Detect which cell encompasses the target text, then output its [X, Y] center coordinate. 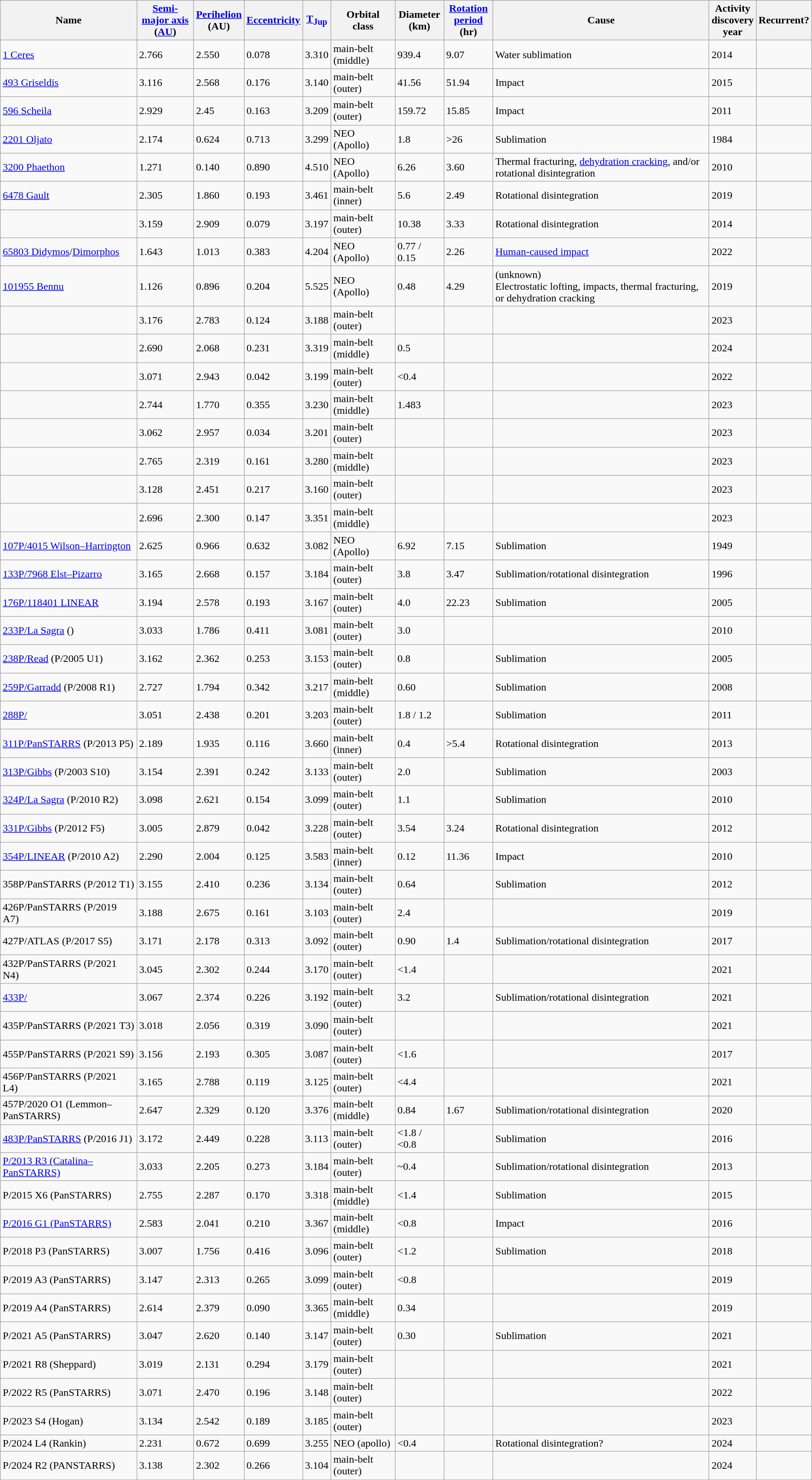
3.062 [165, 433]
2.449 [219, 1138]
2.300 [219, 518]
Rotational disintegration? [601, 1443]
1.786 [219, 631]
3.0 [419, 631]
~0.4 [419, 1167]
3.018 [165, 1025]
0.120 [273, 1110]
Activitydiscovery year [733, 20]
0.342 [273, 687]
3.660 [317, 743]
2.647 [165, 1110]
3.155 [165, 885]
2.193 [219, 1054]
2.041 [219, 1223]
455P/PanSTARRS (P/2021 S9) [69, 1054]
2.755 [165, 1195]
4.510 [317, 167]
6.92 [419, 546]
1.4 [468, 941]
313P/Gibbs (P/2003 S10) [69, 771]
2.943 [219, 377]
0.157 [273, 574]
2.49 [468, 195]
3.280 [317, 462]
3.172 [165, 1138]
Cause [601, 20]
0.090 [273, 1308]
P/2024 R2 (PANSTARRS) [69, 1465]
3.367 [317, 1223]
2.766 [165, 55]
Thermal fracturing, dehydration cracking, and/or rotational disintegration [601, 167]
3.230 [317, 405]
2.621 [219, 800]
0.713 [273, 139]
3.125 [317, 1082]
2.362 [219, 658]
3.128 [165, 489]
2.542 [219, 1421]
0.176 [273, 82]
2.379 [219, 1308]
939.4 [419, 55]
435P/PanSTARRS (P/2021 T3) [69, 1025]
3.047 [165, 1336]
Eccentricity [273, 20]
<1.8 / <0.8 [419, 1138]
2.696 [165, 518]
2.374 [219, 998]
433P/ [69, 998]
3.228 [317, 828]
41.56 [419, 82]
3.33 [468, 224]
2.438 [219, 715]
0.355 [273, 405]
1.126 [165, 286]
3.156 [165, 1054]
2.0 [419, 771]
2.068 [219, 348]
P/2023 S4 (Hogan) [69, 1421]
2.957 [219, 433]
2.578 [219, 602]
3.113 [317, 1138]
0.163 [273, 111]
427P/ATLAS (P/2017 S5) [69, 941]
<1.2 [419, 1251]
1.643 [165, 252]
(unknown)Electrostatic lofting, impacts, thermal fracturing, or dehydration cracking [601, 286]
331P/Gibbs (P/2012 F5) [69, 828]
P/2019 A4 (PanSTARRS) [69, 1308]
0.5 [419, 348]
1.483 [419, 405]
1.794 [219, 687]
0.253 [273, 658]
0.305 [273, 1054]
2.727 [165, 687]
0.236 [273, 885]
1.271 [165, 167]
2.189 [165, 743]
3.299 [317, 139]
<1.6 [419, 1054]
Semi-major axis(AU) [165, 20]
324P/La Sagra (P/2010 R2) [69, 800]
5.6 [419, 195]
0.890 [273, 167]
3.24 [468, 828]
0.624 [219, 139]
426P/PanSTARRS (P/2019 A7) [69, 913]
2201 Oljato [69, 139]
0.147 [273, 518]
3.2 [419, 998]
0.226 [273, 998]
2003 [733, 771]
10.38 [419, 224]
2.26 [468, 252]
3.154 [165, 771]
3.319 [317, 348]
1.8 [419, 139]
456P/PanSTARRS (P/2021 L4) [69, 1082]
1.756 [219, 1251]
0.77 / 0.15 [419, 252]
3.318 [317, 1195]
3.153 [317, 658]
159.72 [419, 111]
P/2022 R5 (PanSTARRS) [69, 1392]
311P/PanSTARRS (P/2013 P5) [69, 743]
2.45 [219, 111]
0.079 [273, 224]
1949 [733, 546]
0.189 [273, 1421]
0.265 [273, 1280]
3.54 [419, 828]
0.313 [273, 941]
2.765 [165, 462]
3.067 [165, 998]
2.668 [219, 574]
432P/PanSTARRS (P/2021 N4) [69, 969]
3.160 [317, 489]
>5.4 [468, 743]
2008 [733, 687]
3.8 [419, 574]
2.231 [165, 1443]
3.203 [317, 715]
0.204 [273, 286]
0.8 [419, 658]
3.081 [317, 631]
1.935 [219, 743]
0.632 [273, 546]
176P/118401 LINEAR [69, 602]
3.133 [317, 771]
3.376 [317, 1110]
493 Griseldis [69, 82]
22.23 [468, 602]
1.013 [219, 252]
1.8 / 1.2 [419, 715]
2.174 [165, 139]
4.204 [317, 252]
0.154 [273, 800]
3.096 [317, 1251]
>26 [468, 139]
3.171 [165, 941]
0.12 [419, 856]
101955 Bennu [69, 286]
3.045 [165, 969]
4.29 [468, 286]
3.090 [317, 1025]
P/2018 P3 (PanSTARRS) [69, 1251]
0.231 [273, 348]
0.966 [219, 546]
3.179 [317, 1365]
259P/Garradd (P/2008 R1) [69, 687]
3200 Phaethon [69, 167]
2.788 [219, 1082]
2.391 [219, 771]
5.525 [317, 286]
2.329 [219, 1110]
3.176 [165, 320]
3.116 [165, 82]
2.568 [219, 82]
596 Scheila [69, 111]
6478 Gault [69, 195]
2.783 [219, 320]
0.30 [419, 1336]
2.929 [165, 111]
3.255 [317, 1443]
9.07 [468, 55]
2.4 [419, 913]
2.583 [165, 1223]
2.625 [165, 546]
3.019 [165, 1365]
3.162 [165, 658]
0.244 [273, 969]
457P/2020 O1 (Lemmon–PanSTARRS) [69, 1110]
3.461 [317, 195]
0.411 [273, 631]
TJup [317, 20]
0.319 [273, 1025]
P/2024 L4 (Rankin) [69, 1443]
3.170 [317, 969]
P/2016 G1 (PanSTARRS) [69, 1223]
3.092 [317, 941]
0.4 [419, 743]
P/2015 X6 (PanSTARRS) [69, 1195]
2.550 [219, 55]
0.896 [219, 286]
Water sublimation [601, 55]
3.167 [317, 602]
1.860 [219, 195]
2.690 [165, 348]
233P/La Sagra () [69, 631]
0.383 [273, 252]
3.148 [317, 1392]
6.26 [419, 167]
0.266 [273, 1465]
3.051 [165, 715]
1 Ceres [69, 55]
1.770 [219, 405]
0.078 [273, 55]
354P/LINEAR (P/2010 A2) [69, 856]
0.228 [273, 1138]
238P/Read (P/2005 U1) [69, 658]
3.201 [317, 433]
3.185 [317, 1421]
P/2019 A3 (PanSTARRS) [69, 1280]
Name [69, 20]
0.210 [273, 1223]
3.082 [317, 546]
3.60 [468, 167]
2.178 [219, 941]
0.034 [273, 433]
0.170 [273, 1195]
3.138 [165, 1465]
2.744 [165, 405]
2.004 [219, 856]
2.290 [165, 856]
2.879 [219, 828]
483P/PanSTARRS (P/2016 J1) [69, 1138]
0.294 [273, 1365]
Rotationperiod (hr) [468, 20]
358P/PanSTARRS (P/2012 T1) [69, 885]
0.217 [273, 489]
Orbitalclass [363, 20]
2.620 [219, 1336]
2.056 [219, 1025]
3.197 [317, 224]
1.67 [468, 1110]
2.614 [165, 1308]
Perihelion(AU) [219, 20]
133P/7968 Elst–Pizarro [69, 574]
2.470 [219, 1392]
2.205 [219, 1167]
Recurrent? [784, 20]
2.319 [219, 462]
Human-caused impact [601, 252]
0.273 [273, 1167]
107P/4015 Wilson–Harrington [69, 546]
11.36 [468, 856]
3.209 [317, 111]
0.84 [419, 1110]
3.104 [317, 1465]
2.410 [219, 885]
3.583 [317, 856]
3.140 [317, 82]
3.47 [468, 574]
3.351 [317, 518]
0.48 [419, 286]
2.451 [219, 489]
2018 [733, 1251]
0.125 [273, 856]
7.15 [468, 546]
4.0 [419, 602]
0.672 [219, 1443]
NEO (apollo) [363, 1443]
0.201 [273, 715]
2.305 [165, 195]
0.699 [273, 1443]
3.007 [165, 1251]
3.103 [317, 913]
3.217 [317, 687]
2.675 [219, 913]
0.242 [273, 771]
0.416 [273, 1251]
3.159 [165, 224]
3.199 [317, 377]
2020 [733, 1110]
2.313 [219, 1280]
3.365 [317, 1308]
3.310 [317, 55]
0.60 [419, 687]
Diameter(km) [419, 20]
0.64 [419, 885]
0.119 [273, 1082]
P/2013 R3 (Catalina–PanSTARRS) [69, 1167]
1984 [733, 139]
3.087 [317, 1054]
65803 Didymos/Dimorphos [69, 252]
2.287 [219, 1195]
<4.4 [419, 1082]
3.098 [165, 800]
15.85 [468, 111]
1996 [733, 574]
3.192 [317, 998]
2.131 [219, 1365]
P/2021 A5 (PanSTARRS) [69, 1336]
3.194 [165, 602]
0.124 [273, 320]
2.909 [219, 224]
P/2021 R8 (Sheppard) [69, 1365]
51.94 [468, 82]
3.005 [165, 828]
0.34 [419, 1308]
0.90 [419, 941]
0.116 [273, 743]
288P/ [69, 715]
0.196 [273, 1392]
1.1 [419, 800]
